Capture the cell that displays the provided text and extract its (X, Y) central coordinate. 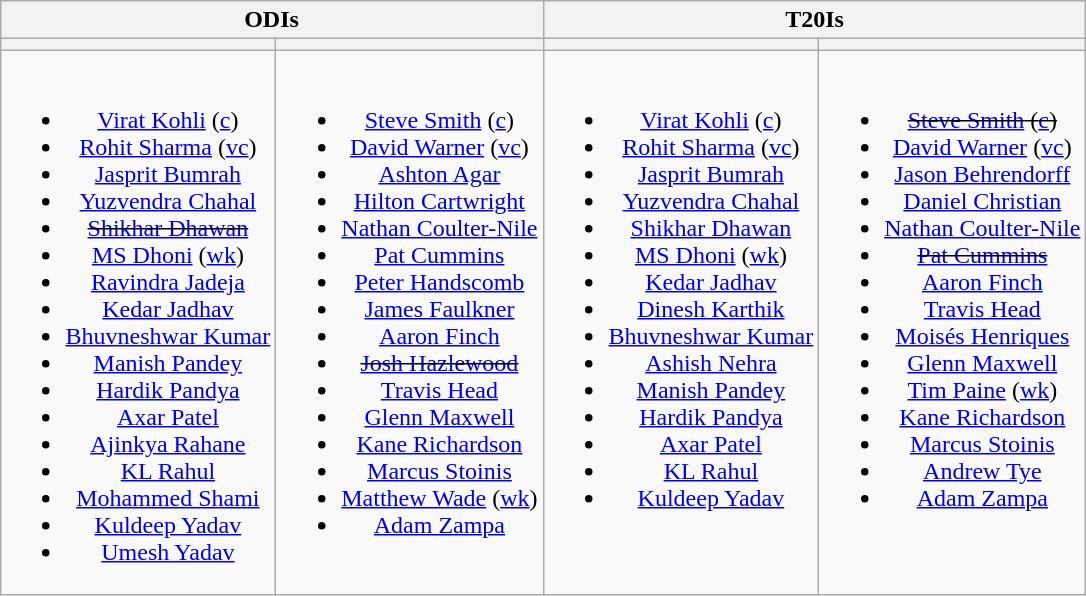
T20Is (814, 20)
ODIs (272, 20)
